Output the [x, y] coordinate of the center of the cell containing the given text.  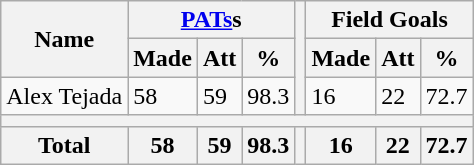
Name [64, 39]
PATss [212, 20]
Total [64, 145]
Alex Tejada [64, 96]
Field Goals [390, 20]
